For the text-containing cell, return its midpoint in [x, y] coordinate format. 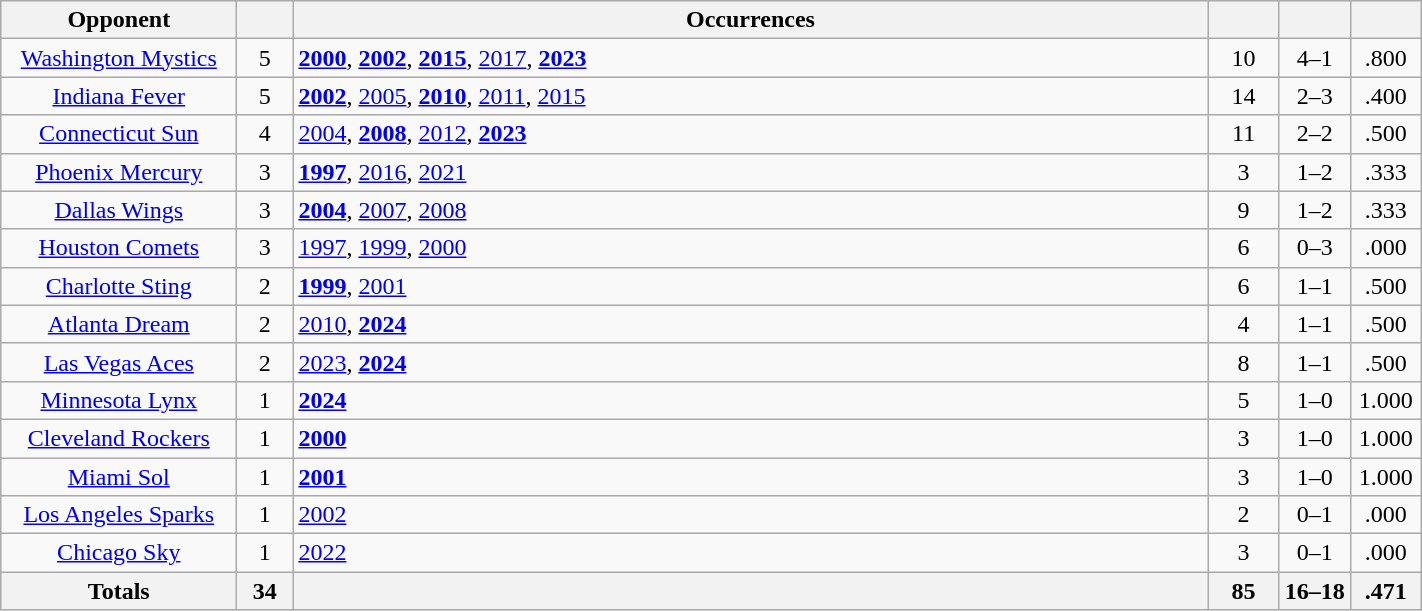
34 [265, 591]
Occurrences [750, 20]
.471 [1386, 591]
14 [1244, 96]
1997, 1999, 2000 [750, 248]
2–2 [1314, 134]
Miami Sol [119, 477]
9 [1244, 210]
Los Angeles Sparks [119, 515]
2000 [750, 438]
16–18 [1314, 591]
2004, 2008, 2012, 2023 [750, 134]
11 [1244, 134]
Cleveland Rockers [119, 438]
Opponent [119, 20]
8 [1244, 362]
Dallas Wings [119, 210]
Totals [119, 591]
2–3 [1314, 96]
Washington Mystics [119, 58]
2010, 2024 [750, 324]
1997, 2016, 2021 [750, 172]
2002 [750, 515]
Atlanta Dream [119, 324]
1999, 2001 [750, 286]
Chicago Sky [119, 553]
2023, 2024 [750, 362]
.800 [1386, 58]
Phoenix Mercury [119, 172]
2024 [750, 400]
2001 [750, 477]
2002, 2005, 2010, 2011, 2015 [750, 96]
Indiana Fever [119, 96]
Houston Comets [119, 248]
0–3 [1314, 248]
2000, 2002, 2015, 2017, 2023 [750, 58]
2022 [750, 553]
Las Vegas Aces [119, 362]
10 [1244, 58]
2004, 2007, 2008 [750, 210]
.400 [1386, 96]
Charlotte Sting [119, 286]
85 [1244, 591]
4–1 [1314, 58]
Connecticut Sun [119, 134]
Minnesota Lynx [119, 400]
